Return the (X, Y) coordinate for the center point of the cell that contains the specified text.  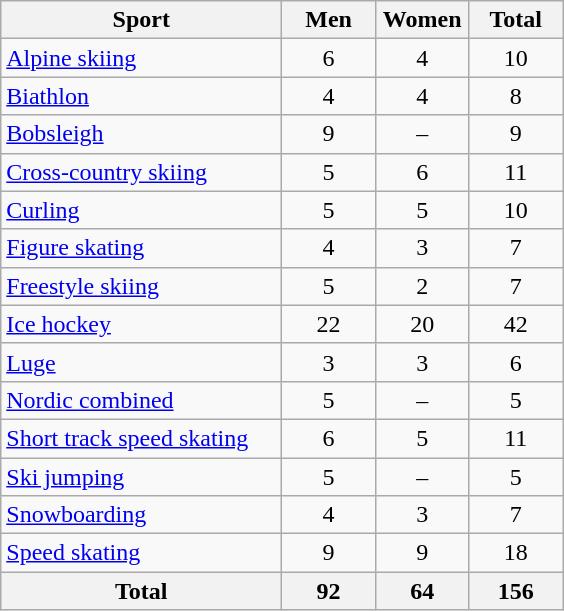
Bobsleigh (142, 134)
Nordic combined (142, 400)
Ski jumping (142, 477)
Alpine skiing (142, 58)
22 (329, 324)
Snowboarding (142, 515)
Luge (142, 362)
18 (516, 553)
20 (422, 324)
2 (422, 286)
Men (329, 20)
Biathlon (142, 96)
42 (516, 324)
64 (422, 591)
Women (422, 20)
Speed skating (142, 553)
Ice hockey (142, 324)
156 (516, 591)
Freestyle skiing (142, 286)
Short track speed skating (142, 438)
Cross-country skiing (142, 172)
Figure skating (142, 248)
Curling (142, 210)
92 (329, 591)
Sport (142, 20)
8 (516, 96)
